Identify which cell holds the provided text, then report its [x, y] central coordinate. 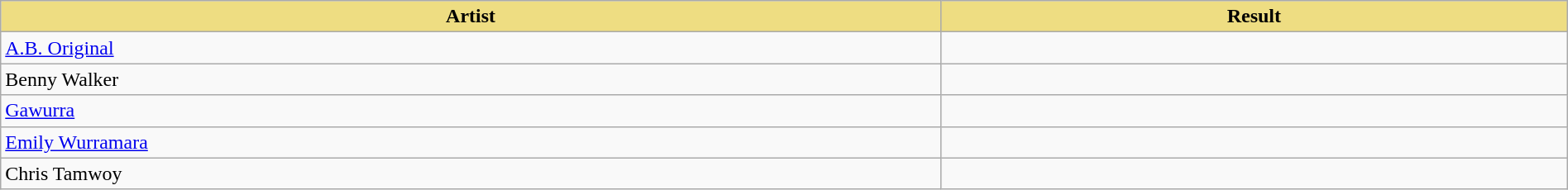
Benny Walker [471, 79]
Chris Tamwoy [471, 173]
A.B. Original [471, 48]
Artist [471, 17]
Emily Wurramara [471, 142]
Result [1254, 17]
Gawurra [471, 111]
